Determine the (X, Y) coordinate at the center of the cell enclosing the given text.  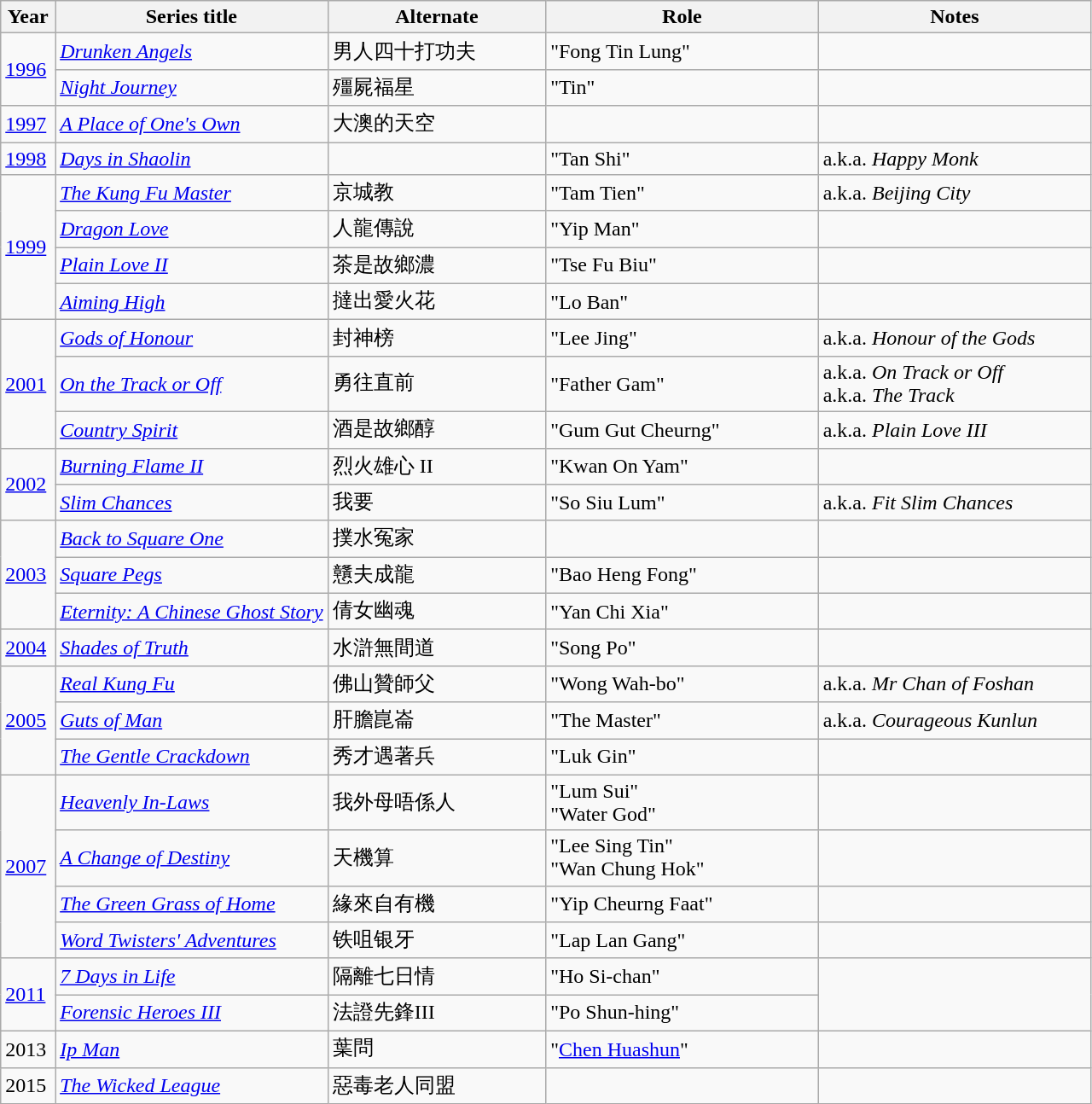
"Lo Ban" (682, 302)
"Bao Heng Fong" (682, 575)
Square Pegs (191, 575)
7 Days in Life (191, 976)
Forensic Heroes III (191, 1014)
人龍傳說 (437, 229)
Alternate (437, 17)
Burning Flame II (191, 466)
a.k.a. Beijing City (955, 193)
水滸無間道 (437, 648)
"Tse Fu Biu" (682, 266)
封神榜 (437, 338)
"Chen Huashun" (682, 1049)
Gods of Honour (191, 338)
京城教 (437, 193)
a.k.a. Courageous Kunlun (955, 720)
"Tan Shi" (682, 158)
Country Spirit (191, 430)
Role (682, 17)
A Change of Destiny (191, 858)
2011 (28, 995)
"Yip Cheurng Faat" (682, 904)
Days in Shaolin (191, 158)
大澳的天空 (437, 125)
a.k.a. Happy Monk (955, 158)
2015 (28, 1085)
我外母唔係人 (437, 802)
1998 (28, 158)
倩女幽魂 (437, 611)
Word Twisters' Adventures (191, 940)
1996 (28, 70)
"Ho Si-chan" (682, 976)
酒是故鄉醇 (437, 430)
"Lee Sing Tin" "Wan Chung Hok" (682, 858)
Heavenly In-Laws (191, 802)
我要 (437, 503)
1999 (28, 247)
Real Kung Fu (191, 684)
勇往直前 (437, 384)
Dragon Love (191, 229)
Aiming High (191, 302)
隔離七日情 (437, 976)
Shades of Truth (191, 648)
秀才遇著兵 (437, 758)
"Luk Gin" (682, 758)
Series title (191, 17)
肝膽崑崙 (437, 720)
a.k.a. Mr Chan of Foshan (955, 684)
铁咀银牙 (437, 940)
"Kwan On Yam" (682, 466)
惡毒老人同盟 (437, 1085)
2004 (28, 648)
"Lap Lan Gang" (682, 940)
Guts of Man (191, 720)
Back to Square One (191, 539)
On the Track or Off (191, 384)
Notes (955, 17)
a.k.a. Fit Slim Chances (955, 503)
法證先鋒III (437, 1014)
a.k.a. Honour of the Gods (955, 338)
男人四十打功夫 (437, 51)
烈火雄心 II (437, 466)
The Green Grass of Home (191, 904)
a.k.a. On Track or Off a.k.a. The Track (955, 384)
2005 (28, 720)
"Tam Tien" (682, 193)
2013 (28, 1049)
Drunken Angels (191, 51)
2003 (28, 575)
撲水冤家 (437, 539)
"Father Gam" (682, 384)
Plain Love II (191, 266)
"The Master" (682, 720)
2007 (28, 867)
Year (28, 17)
撻出愛火花 (437, 302)
"Yip Man" (682, 229)
Eternity: A Chinese Ghost Story (191, 611)
The Gentle Crackdown (191, 758)
"Wong Wah-bo" (682, 684)
"Tin" (682, 87)
天機算 (437, 858)
Slim Chances (191, 503)
The Wicked League (191, 1085)
Ip Man (191, 1049)
"Lee Jing" (682, 338)
a.k.a. Plain Love III (955, 430)
佛山贊師父 (437, 684)
"Fong Tin Lung" (682, 51)
Night Journey (191, 87)
A Place of One's Own (191, 125)
緣來自有機 (437, 904)
2001 (28, 384)
"Song Po" (682, 648)
戇夫成龍 (437, 575)
葉問 (437, 1049)
"So Siu Lum" (682, 503)
2002 (28, 485)
"Lum Sui" "Water God" (682, 802)
茶是故鄉濃 (437, 266)
The Kung Fu Master (191, 193)
殭屍福星 (437, 87)
1997 (28, 125)
"Yan Chi Xia" (682, 611)
"Po Shun-hing" (682, 1014)
"Gum Gut Cheurng" (682, 430)
